Provide the [x, y] coordinate of the cell's center where the given text is located.  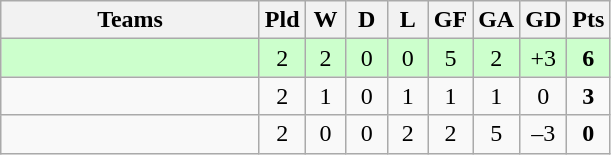
D [366, 20]
L [408, 20]
GF [450, 20]
Pld [282, 20]
GA [496, 20]
GD [544, 20]
Teams [130, 20]
6 [588, 58]
Pts [588, 20]
–3 [544, 134]
+3 [544, 58]
W [326, 20]
3 [588, 96]
